Return [x, y] of the center of cell containing provided text 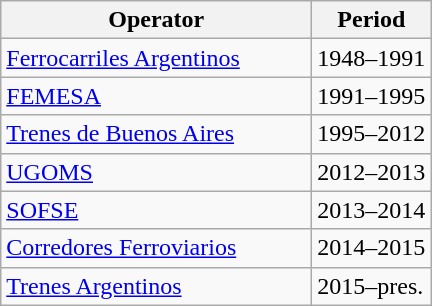
1991–1995 [372, 96]
2015–pres. [372, 286]
SOFSE [156, 210]
Trenes de Buenos Aires [156, 134]
Trenes Argentinos [156, 286]
1948–1991 [372, 58]
Operator [156, 20]
1995–2012 [372, 134]
2014–2015 [372, 248]
Ferrocarriles Argentinos [156, 58]
FEMESA [156, 96]
2013–2014 [372, 210]
2012–2013 [372, 172]
UGOMS [156, 172]
Period [372, 20]
Corredores Ferroviarios [156, 248]
